Return the [x, y] coordinate for the center point of the cell that contains the specified text.  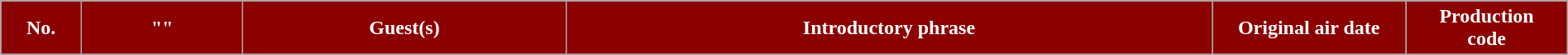
Guest(s) [405, 28]
Production code [1487, 28]
Original air date [1309, 28]
No. [41, 28]
"" [162, 28]
Introductory phrase [888, 28]
